Capture the cell that displays the provided text and extract its (X, Y) central coordinate. 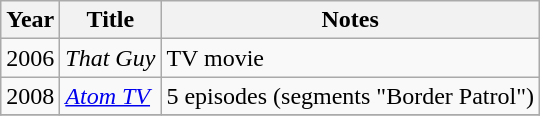
2008 (30, 96)
5 episodes (segments "Border Patrol") (350, 96)
Atom TV (110, 96)
Notes (350, 20)
Year (30, 20)
TV movie (350, 58)
That Guy (110, 58)
Title (110, 20)
2006 (30, 58)
